From the cell containing the given text, extract its center point as (X, Y) coordinate. 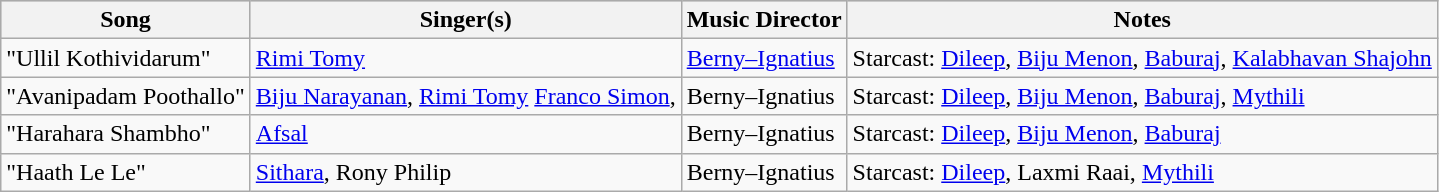
Starcast: Dileep, Laxmi Raai, Mythili (1142, 172)
Starcast: Dileep, Biju Menon, Baburaj, Mythili (1142, 96)
Sithara, Rony Philip (466, 172)
Afsal (466, 134)
Rimi Tomy (466, 58)
Music Director (764, 20)
"Haath Le Le" (126, 172)
Singer(s) (466, 20)
"Ullil Kothividarum" (126, 58)
Notes (1142, 20)
Song (126, 20)
Biju Narayanan, Rimi Tomy Franco Simon, (466, 96)
Starcast: Dileep, Biju Menon, Baburaj, Kalabhavan Shajohn (1142, 58)
"Harahara Shambho" (126, 134)
Starcast: Dileep, Biju Menon, Baburaj (1142, 134)
"Avanipadam Poothallo" (126, 96)
